Provide the (x, y) coordinate of the cell's center where the given text is located.  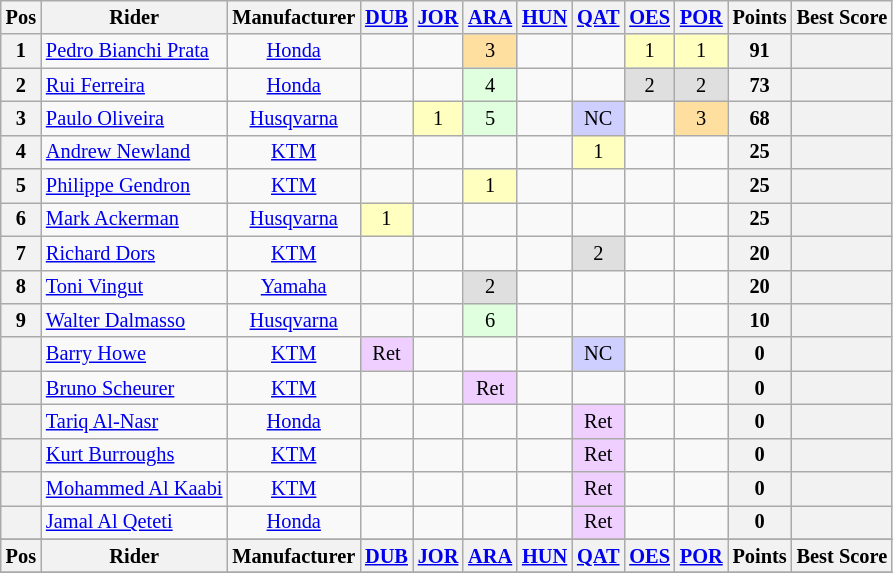
Toni Vingut (134, 287)
Mohammed Al Kaabi (134, 489)
Bruno Scheurer (134, 388)
73 (760, 85)
9 (21, 320)
Philippe Gendron (134, 186)
8 (21, 287)
Yamaha (294, 287)
68 (760, 118)
10 (760, 320)
Andrew Newland (134, 152)
91 (760, 51)
Paulo Oliveira (134, 118)
Walter Dalmasso (134, 320)
Rui Ferreira (134, 85)
7 (21, 253)
Pedro Bianchi Prata (134, 51)
Richard Dors (134, 253)
Tariq Al-Nasr (134, 421)
Mark Ackerman (134, 219)
Kurt Burroughs (134, 455)
Jamal Al Qeteti (134, 522)
Barry Howe (134, 354)
